Return the [x, y] coordinate for the center point of the cell that contains the specified text.  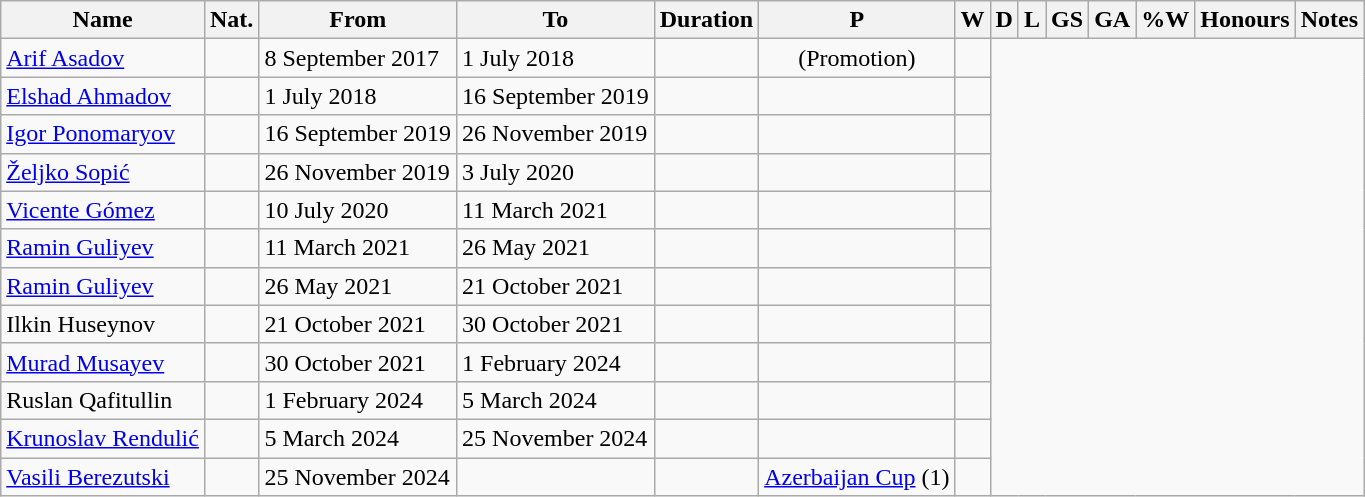
8 September 2017 [358, 58]
GA [1112, 20]
Name [103, 20]
Igor Ponomaryov [103, 134]
P [857, 20]
L [1032, 20]
To [556, 20]
Elshad Ahmadov [103, 96]
D [1004, 20]
3 July 2020 [556, 172]
Ilkin Huseynov [103, 324]
Notes [1329, 20]
GS [1068, 20]
Krunoslav Rendulić [103, 438]
Arif Asadov [103, 58]
Željko Sopić [103, 172]
Duration [706, 20]
From [358, 20]
Ruslan Qafitullin [103, 400]
Honours [1245, 20]
%W [1166, 20]
Nat. [231, 20]
(Promotion) [857, 58]
Vasili Berezutski [103, 477]
W [972, 20]
10 July 2020 [358, 210]
Azerbaijan Cup (1) [857, 477]
Murad Musayev [103, 362]
Vicente Gómez [103, 210]
